Detect which cell encompasses the target text, then output its (x, y) center coordinate. 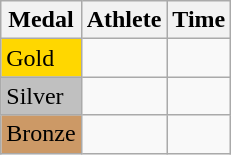
Silver (41, 96)
Time (199, 20)
Medal (41, 20)
Athlete (124, 20)
Bronze (41, 134)
Gold (41, 58)
